Scan for the cell matching the given text and deliver its (X, Y) coordinate at center. 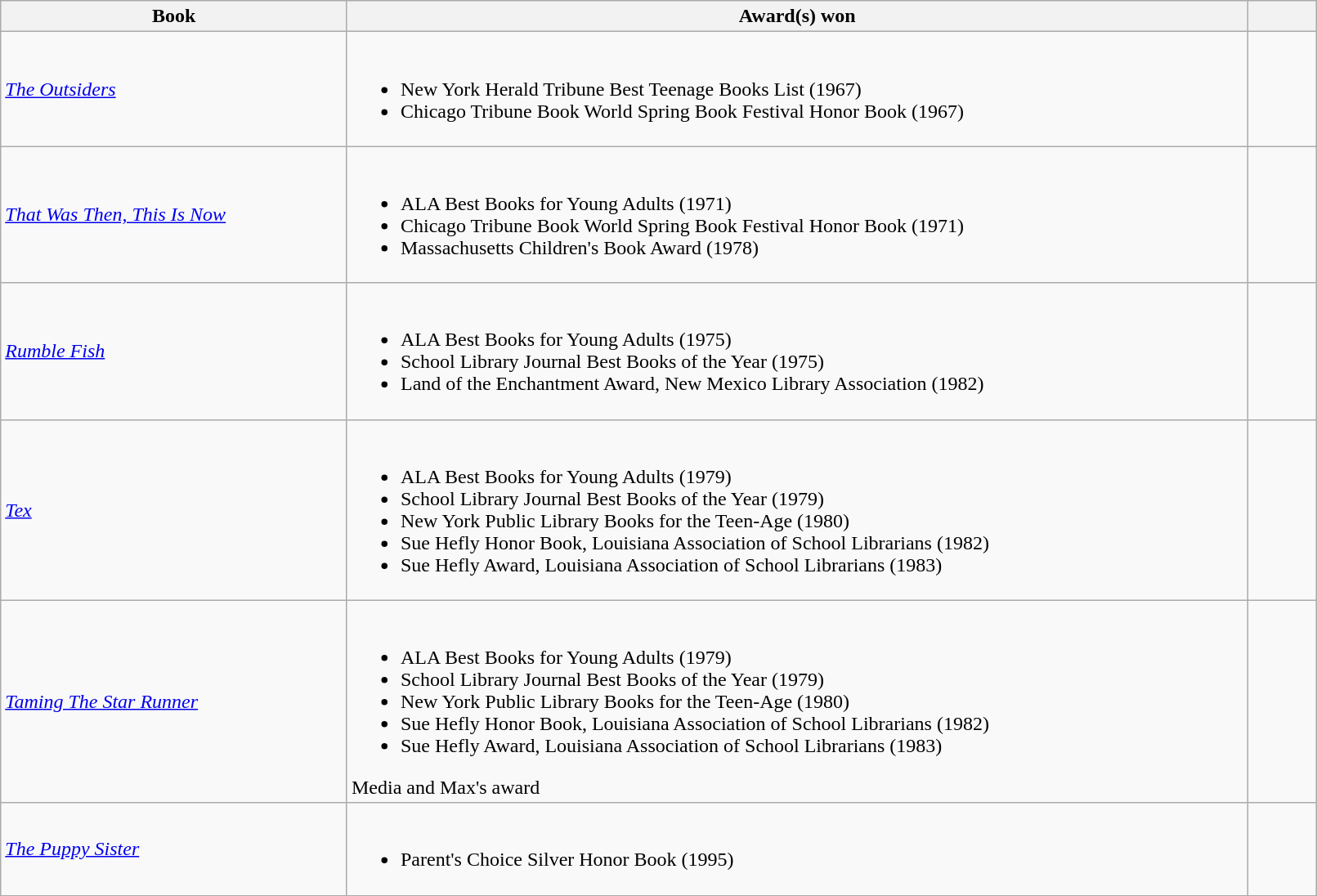
ALA Best Books for Young Adults (1971)Chicago Tribune Book World Spring Book Festival Honor Book (1971)Massachusetts Children's Book Award (1978) (797, 214)
Rumble Fish (174, 352)
That Was Then, This Is Now (174, 214)
Award(s) won (797, 16)
Tex (174, 510)
The Outsiders (174, 89)
Book (174, 16)
New York Herald Tribune Best Teenage Books List (1967)Chicago Tribune Book World Spring Book Festival Honor Book (1967) (797, 89)
Taming The Star Runner (174, 701)
Parent's Choice Silver Honor Book (1995) (797, 849)
The Puppy Sister (174, 849)
